Locate the cell with the specified text and output its (X, Y) center coordinate. 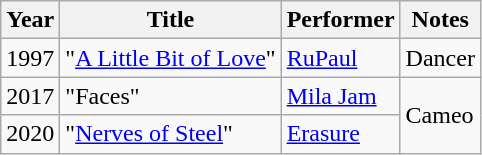
"A Little Bit of Love" (170, 58)
Title (170, 20)
Dancer (440, 58)
Performer (340, 20)
Erasure (340, 134)
Mila Jam (340, 96)
1997 (30, 58)
Year (30, 20)
"Faces" (170, 96)
Cameo (440, 115)
RuPaul (340, 58)
2017 (30, 96)
Notes (440, 20)
2020 (30, 134)
"Nerves of Steel" (170, 134)
